Scan for the cell matching the given text and deliver its [x, y] coordinate at center. 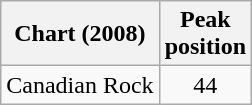
Peakposition [205, 34]
44 [205, 85]
Chart (2008) [80, 34]
Canadian Rock [80, 85]
